Pinpoint the cell where the given text exists, returning its (x, y) midpoint coordinate. 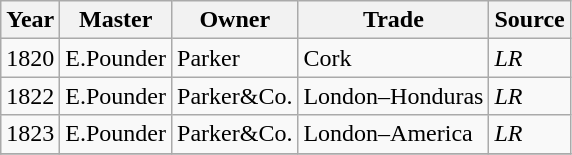
Master (116, 20)
London–Honduras (394, 96)
Parker (235, 58)
Owner (235, 20)
Year (30, 20)
1820 (30, 58)
London–America (394, 134)
Trade (394, 20)
1823 (30, 134)
1822 (30, 96)
Source (530, 20)
Cork (394, 58)
